Pinpoint the cell where the given text exists, returning its [x, y] midpoint coordinate. 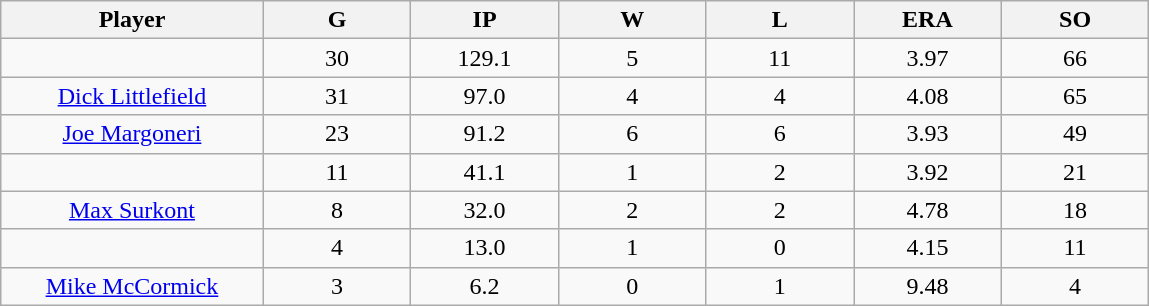
9.48 [928, 286]
3 [337, 286]
31 [337, 96]
97.0 [485, 96]
L [780, 20]
SO [1075, 20]
129.1 [485, 58]
Joe Margoneri [132, 134]
G [337, 20]
Player [132, 20]
IP [485, 20]
91.2 [485, 134]
13.0 [485, 248]
49 [1075, 134]
4.78 [928, 210]
3.97 [928, 58]
ERA [928, 20]
3.93 [928, 134]
4.15 [928, 248]
66 [1075, 58]
32.0 [485, 210]
41.1 [485, 172]
Mike McCormick [132, 286]
23 [337, 134]
4.08 [928, 96]
18 [1075, 210]
W [632, 20]
5 [632, 58]
3.92 [928, 172]
6.2 [485, 286]
Max Surkont [132, 210]
65 [1075, 96]
Dick Littlefield [132, 96]
21 [1075, 172]
30 [337, 58]
8 [337, 210]
